Extract the (x, y) coordinate from the center of the cell holding the provided text.  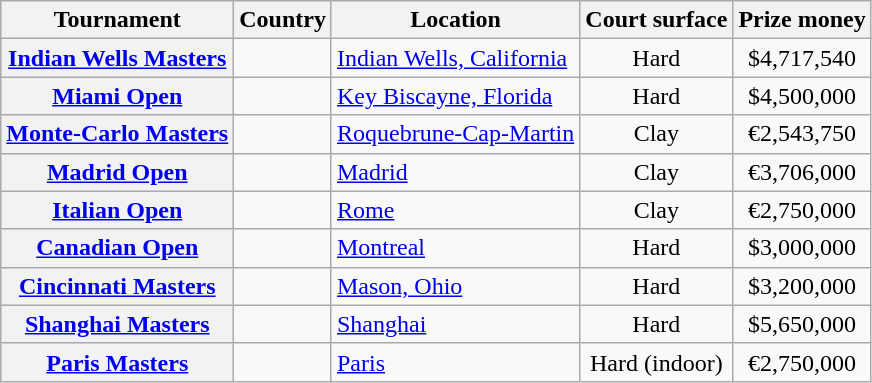
Cincinnati Masters (118, 286)
Paris Masters (118, 362)
Key Biscayne, Florida (455, 96)
Rome (455, 210)
€2,543,750 (802, 134)
Miami Open (118, 96)
Indian Wells Masters (118, 58)
Italian Open (118, 210)
Hard (indoor) (656, 362)
Montreal (455, 248)
Madrid Open (118, 172)
Country (283, 20)
Prize money (802, 20)
Court surface (656, 20)
$5,650,000 (802, 324)
$4,500,000 (802, 96)
Location (455, 20)
Madrid (455, 172)
Canadian Open (118, 248)
Monte-Carlo Masters (118, 134)
€3,706,000 (802, 172)
$3,000,000 (802, 248)
$4,717,540 (802, 58)
Indian Wells, California (455, 58)
Shanghai (455, 324)
Tournament (118, 20)
$3,200,000 (802, 286)
Roquebrune-Cap-Martin (455, 134)
Paris (455, 362)
Mason, Ohio (455, 286)
Shanghai Masters (118, 324)
